From the cell containing the given text, extract its center point as (X, Y) coordinate. 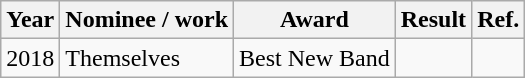
Ref. (498, 20)
Award (315, 20)
2018 (30, 58)
Year (30, 20)
Result (433, 20)
Best New Band (315, 58)
Nominee / work (147, 20)
Themselves (147, 58)
